Extract the [x, y] coordinate from the center of the cell holding the provided text.  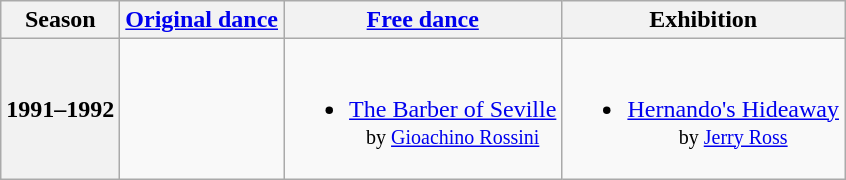
1991–1992 [60, 109]
Hernando's Hideaway by Jerry Ross [704, 109]
The Barber of Seville by Gioachino Rossini [423, 109]
Free dance [423, 20]
Exhibition [704, 20]
Original dance [202, 20]
Season [60, 20]
